Determine the [X, Y] coordinate at the center of the cell enclosing the given text.  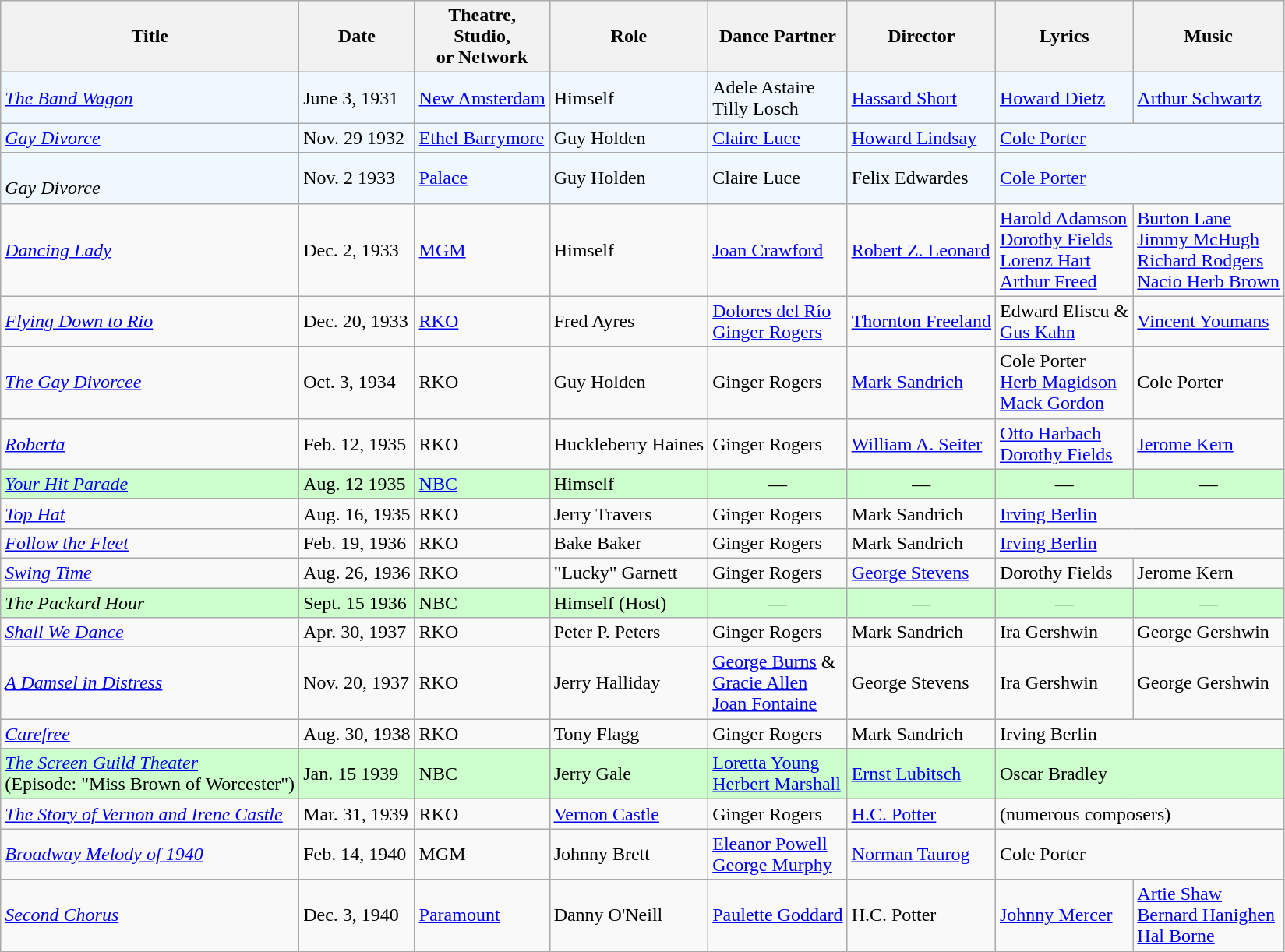
Nov. 2 1933 [357, 178]
The Screen Guild Theater(Episode: "Miss Brown of Worcester") [150, 774]
Your Hit Parade [150, 484]
Danny O'Neill [629, 915]
Huckleberry Haines [629, 444]
Top Hat [150, 513]
Apr. 30, 1937 [357, 633]
Dance Partner [778, 37]
Johnny Mercer [1064, 915]
Date [357, 37]
Himself (Host) [629, 602]
Peter P. Peters [629, 633]
Role [629, 37]
Broadway Melody of 1940 [150, 854]
Oct. 3, 1934 [357, 383]
Aug. 12 1935 [357, 484]
The Gay Divorcee [150, 383]
Eleanor PowellGeorge Murphy [778, 854]
Adele AstaireTilly Losch [778, 98]
Carefree [150, 734]
Burton LaneJimmy McHughRichard RodgersNacio Herb Brown [1209, 249]
William A. Seiter [921, 444]
Mar. 31, 1939 [357, 814]
Roberta [150, 444]
Oscar Bradley [1139, 774]
Howard Dietz [1064, 98]
Flying Down to Rio [150, 321]
Nov. 20, 1937 [357, 683]
Feb. 14, 1940 [357, 854]
Robert Z. Leonard [921, 249]
Aug. 30, 1938 [357, 734]
Artie ShawBernard HanighenHal Borne [1209, 915]
Fred Ayres [629, 321]
"Lucky" Garnett [629, 573]
Norman Taurog [921, 854]
Feb. 19, 1936 [357, 543]
Jerry Gale [629, 774]
Dec. 3, 1940 [357, 915]
Theatre,Studio,or Network [482, 37]
Dorothy Fields [1064, 573]
New Amsterdam [482, 98]
Feb. 12, 1935 [357, 444]
Harold AdamsonDorothy FieldsLorenz HartArthur Freed [1064, 249]
George Burns &Gracie AllenJoan Fontaine [778, 683]
Follow the Fleet [150, 543]
Arthur Schwartz [1209, 98]
Cole PorterHerb MagidsonMack Gordon [1064, 383]
Hassard Short [921, 98]
Vernon Castle [629, 814]
The Story of Vernon and Irene Castle [150, 814]
Jerry Travers [629, 513]
Loretta YoungHerbert Marshall [778, 774]
Director [921, 37]
Edward Eliscu &Gus Kahn [1064, 321]
Ethel Barrymore [482, 138]
Swing Time [150, 573]
Thornton Freeland [921, 321]
Aug. 26, 1936 [357, 573]
Shall We Dance [150, 633]
Dec. 2, 1933 [357, 249]
Joan Crawford [778, 249]
Nov. 29 1932 [357, 138]
Jan. 15 1939 [357, 774]
Title [150, 37]
Bake Baker [629, 543]
Dancing Lady [150, 249]
Lyrics [1064, 37]
Paulette Goddard [778, 915]
Music [1209, 37]
Jerry Halliday [629, 683]
Aug. 16, 1935 [357, 513]
June 3, 1931 [357, 98]
A Damsel in Distress [150, 683]
(numerous composers) [1139, 814]
The Band Wagon [150, 98]
Dec. 20, 1933 [357, 321]
Paramount [482, 915]
Sept. 15 1936 [357, 602]
Vincent Youmans [1209, 321]
Tony Flagg [629, 734]
Dolores del RíoGinger Rogers [778, 321]
Otto HarbachDorothy Fields [1064, 444]
Johnny Brett [629, 854]
Ernst Lubitsch [921, 774]
Palace [482, 178]
Second Chorus [150, 915]
The Packard Hour [150, 602]
Howard Lindsay [921, 138]
Felix Edwardes [921, 178]
